Return the [x, y] coordinate for the center point of the cell that contains the specified text.  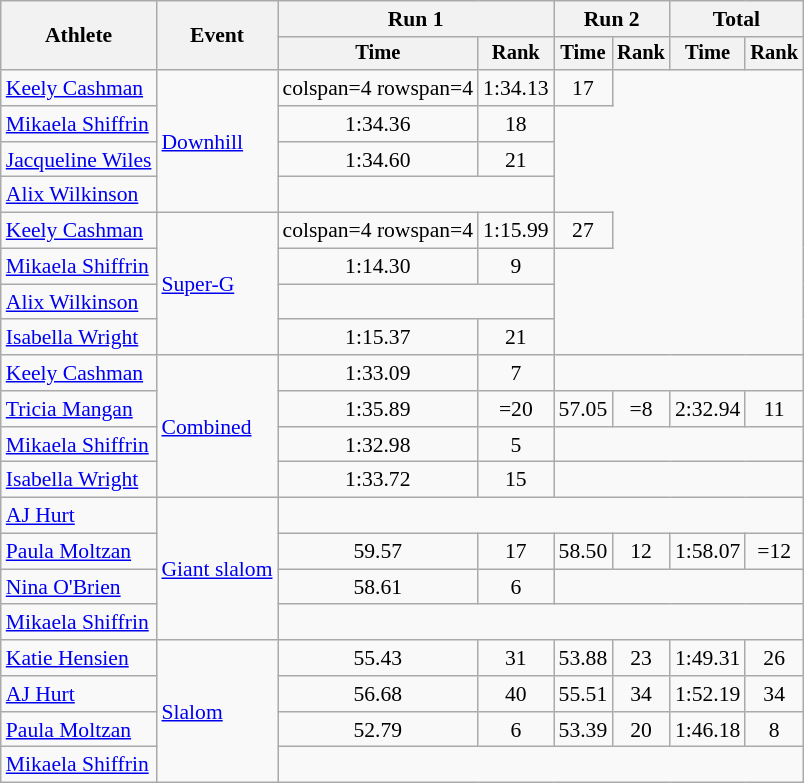
Athlete [79, 36]
Combined [216, 426]
1:52.19 [708, 694]
=8 [641, 409]
Katie Hensien [79, 658]
56.68 [378, 694]
1:35.89 [378, 409]
1:14.30 [378, 267]
Run 2 [612, 19]
1:15.37 [378, 338]
55.43 [378, 658]
7 [516, 373]
18 [516, 124]
1:15.99 [516, 231]
1:34.36 [378, 124]
1:58.07 [708, 552]
1:33.09 [378, 373]
1:32.98 [378, 445]
9 [516, 267]
5 [516, 445]
Run 1 [416, 19]
Super-G [216, 284]
52.79 [378, 730]
=12 [774, 552]
Jacqueline Wiles [79, 160]
8 [774, 730]
=20 [516, 409]
Slalom [216, 711]
58.61 [378, 587]
1:49.31 [708, 658]
Tricia Mangan [79, 409]
59.57 [378, 552]
2:32.94 [708, 409]
58.50 [584, 552]
23 [641, 658]
12 [641, 552]
1:34.60 [378, 160]
20 [641, 730]
27 [584, 231]
Giant slalom [216, 569]
1:46.18 [708, 730]
15 [516, 480]
26 [774, 658]
Downhill [216, 141]
53.88 [584, 658]
Total [736, 19]
55.51 [584, 694]
31 [516, 658]
53.39 [584, 730]
1:34.13 [516, 88]
1:33.72 [378, 480]
57.05 [584, 409]
Event [216, 36]
40 [516, 694]
Nina O'Brien [79, 587]
11 [774, 409]
